Search for the cell housing the specified text and yield its [X, Y] center coordinate. 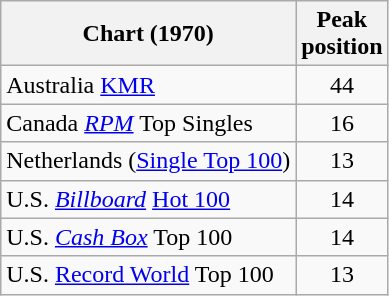
44 [342, 85]
Chart (1970) [148, 34]
Netherlands (Single Top 100) [148, 161]
Australia KMR [148, 85]
U.S. Billboard Hot 100 [148, 199]
Peakposition [342, 34]
U.S. Record World Top 100 [148, 275]
U.S. Cash Box Top 100 [148, 237]
16 [342, 123]
Canada RPM Top Singles [148, 123]
